Output the (x, y) coordinate of the center of the cell containing the given text.  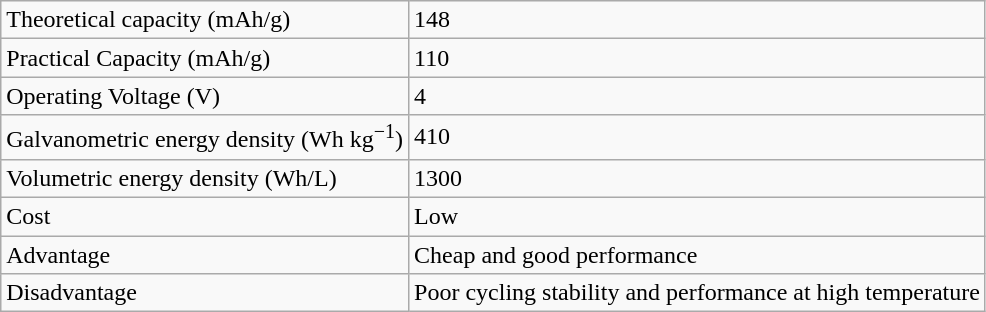
4 (698, 96)
Advantage (205, 255)
Theoretical capacity (mAh/g) (205, 20)
Practical Capacity (mAh/g) (205, 58)
Galvanometric energy density (Wh kg−1) (205, 138)
Operating Voltage (V) (205, 96)
110 (698, 58)
Low (698, 217)
410 (698, 138)
Cost (205, 217)
148 (698, 20)
Volumetric energy density (Wh/L) (205, 178)
1300 (698, 178)
Disadvantage (205, 293)
Cheap and good performance (698, 255)
Poor cycling stability and performance at high temperature (698, 293)
